From the cell containing the given text, extract its center point as [x, y] coordinate. 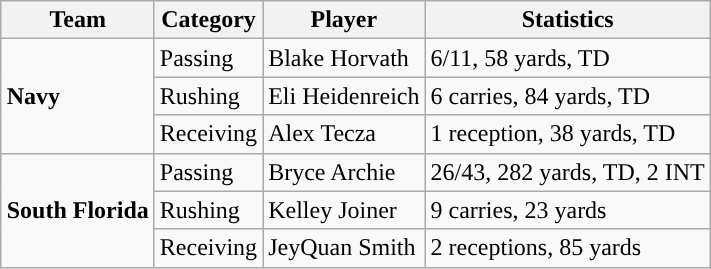
6/11, 58 yards, TD [568, 58]
Eli Heidenreich [344, 96]
Bryce Archie [344, 172]
26/43, 282 yards, TD, 2 INT [568, 172]
Navy [78, 96]
6 carries, 84 yards, TD [568, 96]
Kelley Joiner [344, 210]
JeyQuan Smith [344, 248]
Team [78, 20]
Blake Horvath [344, 58]
9 carries, 23 yards [568, 210]
1 reception, 38 yards, TD [568, 134]
Alex Tecza [344, 134]
Category [208, 20]
Player [344, 20]
South Florida [78, 210]
2 receptions, 85 yards [568, 248]
Statistics [568, 20]
